Capture the cell that displays the provided text and extract its [x, y] central coordinate. 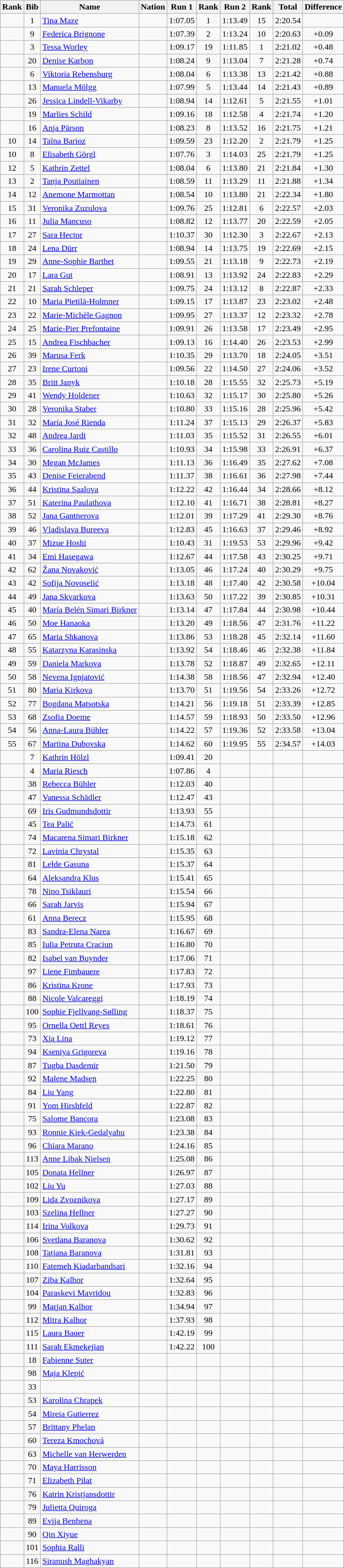
2:23.49 [288, 328]
1:17.29 [235, 516]
1:09.75 [182, 288]
2:20.63 [288, 34]
2:28.81 [288, 503]
1:15.94 [182, 905]
Salome Bancora [90, 1119]
Daniela Markova [90, 663]
1:15.35 [182, 851]
Carolina Ruiz Castillo [90, 449]
+8.12 [323, 489]
1:32.16 [182, 1266]
Sarah Ekmekejian [90, 1347]
1:27.17 [182, 1199]
1:07.99 [182, 87]
Anemone Marmottan [90, 195]
1:13.05 [182, 569]
+12.85 [323, 704]
Denise Karbon [90, 61]
1:09.56 [182, 369]
+8.92 [323, 529]
Paraskevi Mavridou [90, 1293]
1:23.38 [182, 1132]
Moe Hanaoka [90, 623]
Martina Dubovska [90, 744]
+10.31 [323, 597]
+7.44 [323, 476]
+12.96 [323, 717]
2:21.28 [288, 61]
Jana Gantnerova [90, 516]
+2.19 [323, 262]
116 [32, 1561]
1:11.03 [182, 436]
2:30.98 [288, 610]
2:30.29 [288, 569]
1:14.40 [235, 342]
105 [32, 1172]
1:12.03 [182, 784]
+11.60 [323, 637]
Wendy Holdener [90, 396]
1:18.61 [182, 1025]
+0.74 [323, 61]
102 [32, 1186]
+6.37 [323, 449]
1:09.95 [182, 315]
1:12.61 [235, 101]
1:12.30 [235, 235]
1:17.58 [235, 556]
2:21.02 [288, 47]
2:20.54 [288, 20]
1:18.46 [235, 650]
103 [32, 1213]
Anna Berecz [90, 918]
+0.48 [323, 47]
1:09.55 [182, 262]
101 [32, 1548]
1:16.67 [182, 931]
2:32.14 [288, 637]
1:19.56 [235, 690]
+1.80 [323, 195]
Tatjana Baranova [90, 1253]
2:33.58 [288, 730]
Žana Novaković [90, 569]
1:13.52 [235, 127]
+2.48 [323, 302]
1:15.55 [235, 382]
2:29.30 [288, 516]
2:22.69 [288, 248]
1:19.95 [235, 744]
1:42.19 [182, 1333]
1:09.16 [182, 114]
Lavinia Chrystal [90, 851]
Total [288, 7]
1:15.54 [182, 891]
Megan McJames [90, 462]
2:22.83 [288, 275]
110 [32, 1266]
1:14.21 [182, 704]
Irina Volkova [90, 1226]
Anne Libak Nielsen [90, 1159]
Bogdana Matsotska [90, 704]
+9.71 [323, 556]
106 [32, 1239]
1:13.37 [235, 315]
115 [32, 1333]
Veronika Staber [90, 409]
Lara Gut [90, 275]
2:26.55 [288, 436]
Xia Lina [90, 1039]
+7.08 [323, 462]
1:13.24 [235, 34]
Andrea Jardi [90, 436]
Marusa Ferk [90, 355]
+5.42 [323, 409]
Marie-Pier Prefontaine [90, 328]
1:29.73 [182, 1226]
Manuela Mölgg [90, 87]
Vanessa Schädler [90, 797]
1:10.80 [182, 409]
1:14.03 [235, 154]
1:12.20 [235, 141]
Fatemeh Kiadarbandsari [90, 1266]
1:09.15 [182, 302]
Liu Yang [90, 1092]
Maya Harrisson [90, 1467]
2:23.32 [288, 315]
Lelde Gasuna [90, 864]
1:15.52 [235, 436]
+8.76 [323, 516]
1:16.80 [182, 945]
2:30.25 [288, 556]
1:13.20 [182, 623]
1:16.71 [235, 503]
+2.95 [323, 328]
2:33.50 [288, 717]
Isabel van Buynder [90, 958]
1:08.23 [182, 127]
Tea Palić [90, 824]
1:09.59 [182, 141]
1:23.08 [182, 1119]
2:23.53 [288, 342]
1:12.83 [182, 529]
Denise Feierabend [90, 476]
1:17.24 [235, 569]
1:15.95 [182, 918]
Viktoria Rebensburg [90, 74]
2:22.87 [288, 288]
Tanja Poutiainen [90, 181]
Tessa Worley [90, 47]
1:13.12 [235, 288]
1:21.50 [182, 1065]
Svetlana Baranova [90, 1239]
1:13.87 [235, 302]
1:18.93 [235, 717]
1:22.25 [182, 1079]
2:34.57 [288, 744]
1:12.47 [182, 797]
Malene Madsen [90, 1079]
1:09.17 [182, 47]
2:29.46 [288, 529]
Lena Dürr [90, 248]
1:13.49 [235, 20]
2:30.85 [288, 597]
Evija Benhena [90, 1521]
1:26.97 [182, 1172]
María Belén Simari Birkner [90, 610]
2:27.98 [288, 476]
2:24.06 [288, 369]
1:22.87 [182, 1106]
Difference [323, 7]
1:08.54 [182, 195]
Zsofia Doeme [90, 717]
Katrin Kristjansdottir [90, 1494]
114 [32, 1226]
+0.09 [323, 34]
Donata Hellner [90, 1172]
Katarzyna Karasinska [90, 650]
1:16.44 [235, 489]
1:07.05 [182, 20]
+10.44 [323, 610]
Anne-Sophie Barthet [90, 262]
Michelle van Herwerden [90, 1454]
Taïna Barioz [90, 141]
+2.13 [323, 235]
1:30.62 [182, 1239]
1:17.93 [182, 985]
Karolina Chrapek [90, 1400]
Jessica Lindell-Vikarby [90, 101]
María José Rienda [90, 422]
+9.75 [323, 569]
1:42.22 [182, 1347]
+11.22 [323, 623]
2:21.75 [288, 127]
2:33.39 [288, 704]
1:10.37 [182, 235]
2:33.26 [288, 690]
Sophie Fjellvang-Sølling [90, 1012]
2:22.57 [288, 208]
2:21.55 [288, 101]
1:14.50 [235, 369]
Ornella Oettl Reyes [90, 1025]
2:21.84 [288, 168]
2:25.80 [288, 396]
Sandra-Elena Narea [90, 931]
1:12.01 [182, 516]
113 [32, 1159]
111 [32, 1347]
Kathrin Hölzl [90, 757]
1:13.77 [235, 221]
1:14.22 [182, 730]
Tina Maze [90, 20]
1:15.16 [235, 409]
1:08.91 [182, 275]
1:34.94 [182, 1306]
+2.29 [323, 275]
2:31.76 [288, 623]
Iris Gudmundsdottir [90, 811]
2:22.34 [288, 195]
+12.40 [323, 677]
1:18.87 [235, 663]
2:32.94 [288, 677]
1:07.86 [182, 770]
Iulia Petruta Craciun [90, 945]
Maria Shkanova [90, 637]
1:17.06 [182, 958]
Marie-Michèle Gagnon [90, 315]
1:27.27 [182, 1213]
1:10.43 [182, 543]
Veronika Zuzulova [90, 208]
Sarah Jarvis [90, 905]
1:09.41 [182, 757]
Name [90, 7]
2:26.91 [288, 449]
Julietta Quiroga [90, 1507]
2:24.05 [288, 355]
Chiara Marano [90, 1146]
2:22.67 [288, 235]
+5.83 [323, 422]
Anna-Laura Bühler [90, 730]
Yom Hirshfeld [90, 1106]
108 [32, 1253]
1:37.93 [182, 1320]
Run 1 [182, 7]
Brittany Phelan [90, 1427]
+6.01 [323, 436]
1:32.83 [182, 1293]
+1.21 [323, 127]
Emi Hasegawa [90, 556]
2:26.37 [288, 422]
1:10.93 [182, 449]
1:13.44 [235, 87]
Nation [153, 7]
1:11.13 [182, 462]
1:12.67 [182, 556]
Marlies Schild [90, 114]
Sophia Ralli [90, 1548]
1:19.36 [235, 730]
+13.04 [323, 730]
1:27.03 [182, 1186]
+2.03 [323, 208]
+5.26 [323, 396]
Lida Zvoznikova [90, 1199]
Maria Pietilä-Holmner [90, 302]
2:22.59 [288, 221]
Kseniya Grigoreva [90, 1052]
Kristina Saalova [90, 489]
Irene Curtoni [90, 369]
1:08.82 [182, 221]
Julia Mancuso [90, 221]
+2.78 [323, 315]
Federica Brignone [90, 34]
1:18.19 [182, 998]
1:14.57 [182, 717]
1:17.83 [182, 971]
1:16.63 [235, 529]
1:07.39 [182, 34]
1:22.80 [182, 1092]
1:13.58 [235, 328]
Fabienne Suter [90, 1360]
1:17.40 [235, 583]
1:14.73 [182, 824]
+1.30 [323, 168]
Sara Hector [90, 235]
+9.42 [323, 543]
Katerina Paulathova [90, 503]
1:19.18 [235, 704]
+1.34 [323, 181]
1:32.64 [182, 1280]
2:23.02 [288, 302]
1:08.59 [182, 181]
Ziba Kalhor [90, 1280]
Maria Riesch [90, 770]
+8.27 [323, 503]
+3.51 [323, 355]
+12.72 [323, 690]
1:15.98 [235, 449]
1:14.62 [182, 744]
1:13.78 [182, 663]
Mizue Hoshi [90, 543]
Siranush Maghakyan [90, 1561]
1:12.81 [235, 208]
1:15.17 [235, 396]
1:10.35 [182, 355]
+11.84 [323, 650]
+2.99 [323, 342]
+0.89 [323, 87]
Jana Skvarkova [90, 597]
1:09.91 [182, 328]
1:12.22 [182, 489]
Aleksandra Klus [90, 878]
1:09.76 [182, 208]
+0.88 [323, 74]
1:13.04 [235, 61]
+2.15 [323, 248]
Sofija Novoselić [90, 583]
112 [32, 1320]
1:13.38 [235, 74]
104 [32, 1293]
Mireia Gutierrez [90, 1413]
1:13.75 [235, 248]
1:08.24 [182, 61]
Laura Bauer [90, 1333]
Szelina Hellner [90, 1213]
Anja Pärson [90, 127]
2:21.43 [288, 87]
Vladislava Bureeva [90, 529]
1:11.85 [235, 47]
2:25.96 [288, 409]
Macarena Simari Birkner [90, 838]
Maria Kirkova [90, 690]
1:24.16 [182, 1146]
Ronnie Kiek-Gedalyahu [90, 1132]
2:22.73 [288, 262]
+1.20 [323, 114]
1:15.18 [182, 838]
1:19.16 [182, 1052]
1:18.28 [235, 637]
107 [32, 1280]
+2.05 [323, 221]
Kathrin Zettel [90, 168]
Mitra Kalhor [90, 1320]
1:15.41 [182, 878]
Elisabeth Görgl [90, 154]
1:13.86 [182, 637]
1:10.18 [182, 382]
+3.52 [323, 369]
+1.01 [323, 101]
Tereza Kmochová [90, 1440]
1:19.53 [235, 543]
1:14.38 [182, 677]
109 [32, 1199]
1:12.58 [235, 114]
1:13.29 [235, 181]
1:09.13 [182, 342]
Nino Tsiklauri [90, 891]
+5.19 [323, 382]
+2.33 [323, 288]
Bib [32, 7]
2:28.66 [288, 489]
1:12.10 [182, 503]
1:16.61 [235, 476]
Tugba Dasdemir [90, 1065]
2:30.58 [288, 583]
2:21.42 [288, 74]
1:13.14 [182, 610]
2:32.65 [288, 663]
1:11.37 [182, 476]
1:16.49 [235, 462]
1:31.81 [182, 1253]
1:13.93 [182, 811]
Rebecca Bühler [90, 784]
+12.11 [323, 663]
Nevena Ignjatović [90, 677]
Nicole Valcareggi [90, 998]
2:29.96 [288, 543]
Marjan Kalhor [90, 1306]
1:11.24 [182, 422]
Maja Klepić [90, 1373]
Andrea Fischbacher [90, 342]
2:21.88 [288, 181]
1:17.22 [235, 597]
1:07.76 [182, 154]
1:25.08 [182, 1159]
2:32.38 [288, 650]
Liene Fimbauere [90, 971]
1:15.37 [182, 864]
Kristina Krone [90, 985]
1:17.84 [235, 610]
1:19.12 [182, 1039]
Britt Janyk [90, 382]
2:25.73 [288, 382]
Elizabeth Pilat [90, 1481]
Liu Yu [90, 1186]
1:13.63 [182, 597]
Sarah Schleper [90, 288]
Qin Xiyue [90, 1534]
1:18.37 [182, 1012]
1:10.63 [182, 396]
2:27.62 [288, 462]
1:15.13 [235, 422]
2:21.74 [288, 114]
+14.03 [323, 744]
Run 2 [235, 7]
+10.04 [323, 583]
